Detect which cell encompasses the target text, then output its (X, Y) center coordinate. 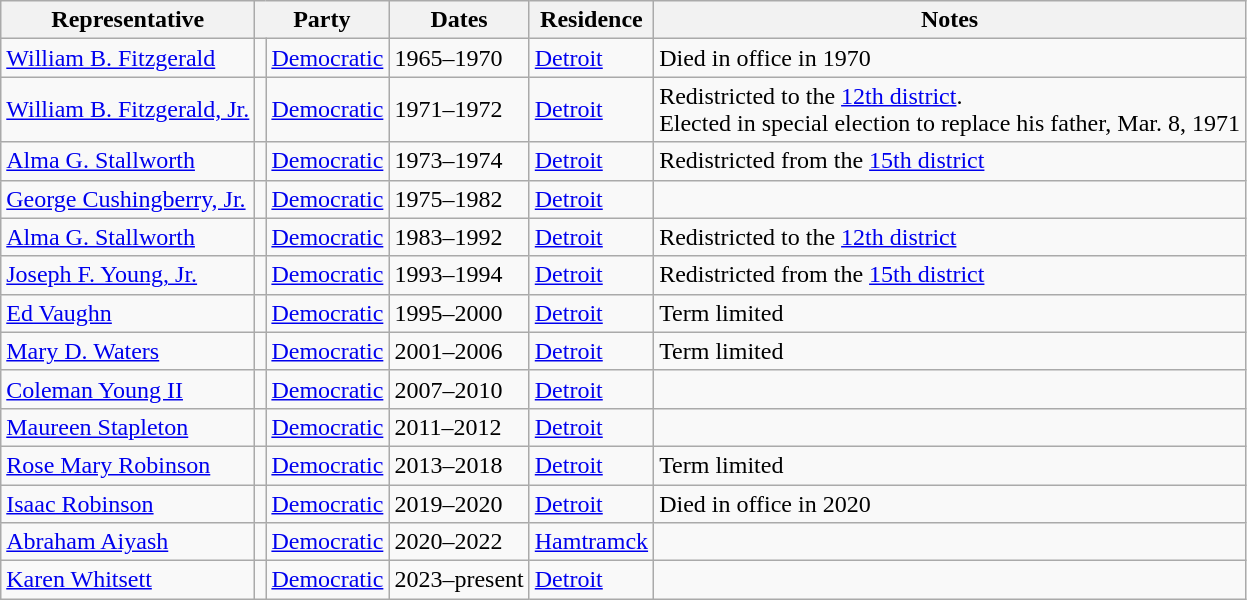
Residence (591, 20)
Notes (950, 20)
2023–present (459, 580)
Rose Mary Robinson (128, 465)
Mary D. Waters (128, 351)
William B. Fitzgerald, Jr. (128, 110)
Hamtramck (591, 542)
Dates (459, 20)
William B. Fitzgerald (128, 58)
1965–1970 (459, 58)
Redistricted to the 12th district (950, 237)
Karen Whitsett (128, 580)
Joseph F. Young, Jr. (128, 275)
Representative (128, 20)
1995–2000 (459, 313)
2001–2006 (459, 351)
1971–1972 (459, 110)
Isaac Robinson (128, 503)
Redistricted to the 12th district.Elected in special election to replace his father, Mar. 8, 1971 (950, 110)
2011–2012 (459, 427)
Party (322, 20)
Abraham Aiyash (128, 542)
1983–1992 (459, 237)
2007–2010 (459, 389)
Died in office in 1970 (950, 58)
Ed Vaughn (128, 313)
1973–1974 (459, 161)
Died in office in 2020 (950, 503)
2020–2022 (459, 542)
2019–2020 (459, 503)
1975–1982 (459, 199)
George Cushingberry, Jr. (128, 199)
1993–1994 (459, 275)
2013–2018 (459, 465)
Coleman Young II (128, 389)
Maureen Stapleton (128, 427)
